Identify which cell holds the provided text, then report its (x, y) central coordinate. 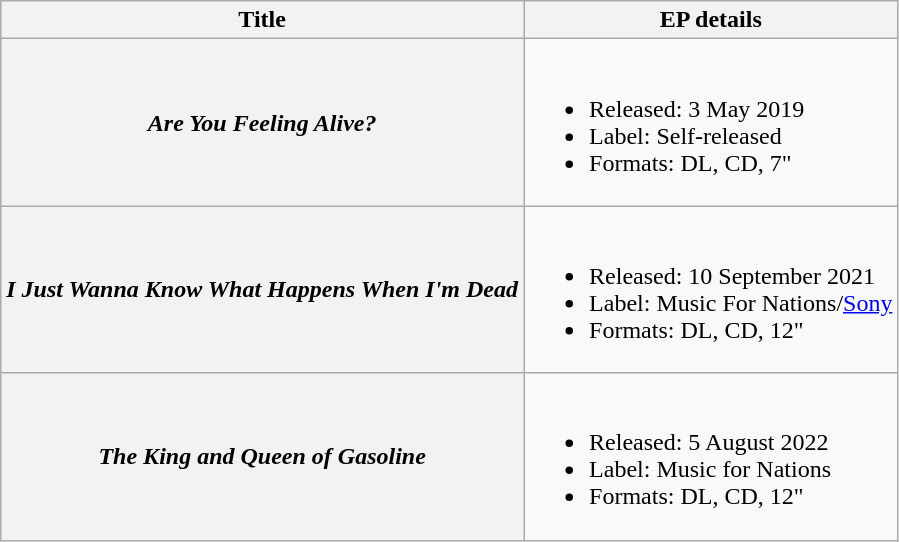
I Just Wanna Know What Happens When I'm Dead (262, 290)
EP details (711, 20)
Are You Feeling Alive? (262, 122)
Title (262, 20)
Released: 5 August 2022Label: Music for NationsFormats: DL, CD, 12" (711, 456)
Released: 3 May 2019Label: Self-releasedFormats: DL, CD, 7" (711, 122)
The King and Queen of Gasoline (262, 456)
Released: 10 September 2021Label: Music For Nations/SonyFormats: DL, CD, 12" (711, 290)
